Search for the cell housing the specified text and yield its (x, y) center coordinate. 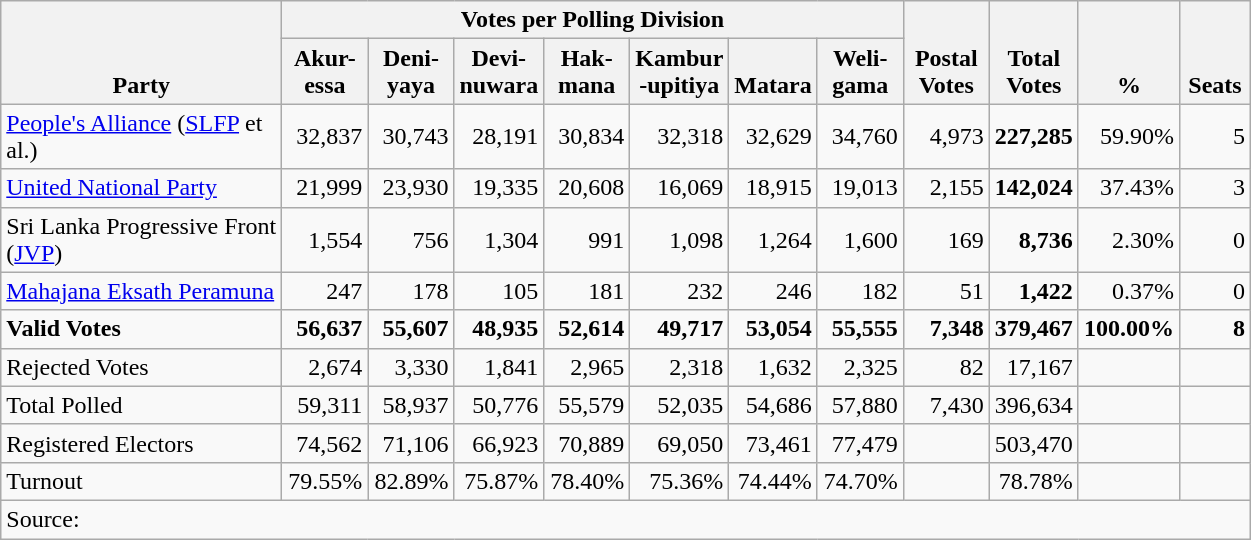
32,629 (773, 136)
Matara (773, 72)
1,600 (860, 240)
56,637 (325, 329)
55,579 (587, 405)
8 (1214, 329)
82 (946, 367)
32,318 (680, 136)
58,937 (411, 405)
991 (587, 240)
4,973 (946, 136)
1,304 (499, 240)
181 (587, 291)
People's Alliance (SLFP et al.) (142, 136)
7,430 (946, 405)
Total Votes (1034, 52)
Valid Votes (142, 329)
169 (946, 240)
57,880 (860, 405)
55,555 (860, 329)
Akur-essa (325, 72)
19,335 (499, 188)
Source: (626, 519)
20,608 (587, 188)
48,935 (499, 329)
18,915 (773, 188)
3 (1214, 188)
50,776 (499, 405)
105 (499, 291)
756 (411, 240)
Sri Lanka Progressive Front (JVP) (142, 240)
0.37% (1128, 291)
1,632 (773, 367)
246 (773, 291)
Votes per Polling Division (592, 20)
30,834 (587, 136)
51 (946, 291)
232 (680, 291)
28,191 (499, 136)
2,965 (587, 367)
Weli-gama (860, 72)
34,760 (860, 136)
71,106 (411, 443)
82.89% (411, 481)
78.40% (587, 481)
2.30% (1128, 240)
1,554 (325, 240)
49,717 (680, 329)
1,841 (499, 367)
37.43% (1128, 188)
79.55% (325, 481)
247 (325, 291)
8,736 (1034, 240)
30,743 (411, 136)
396,634 (1034, 405)
178 (411, 291)
182 (860, 291)
75.36% (680, 481)
3,330 (411, 367)
19,013 (860, 188)
United National Party (142, 188)
2,155 (946, 188)
Kambur-upitiya (680, 72)
2,674 (325, 367)
Registered Electors (142, 443)
227,285 (1034, 136)
Seats (1214, 52)
% (1128, 52)
52,614 (587, 329)
73,461 (773, 443)
Rejected Votes (142, 367)
1,098 (680, 240)
59.90% (1128, 136)
Total Polled (142, 405)
52,035 (680, 405)
70,889 (587, 443)
Deni-yaya (411, 72)
74.44% (773, 481)
100.00% (1128, 329)
17,167 (1034, 367)
75.87% (499, 481)
78.78% (1034, 481)
5 (1214, 136)
21,999 (325, 188)
55,607 (411, 329)
503,470 (1034, 443)
53,054 (773, 329)
PostalVotes (946, 52)
32,837 (325, 136)
54,686 (773, 405)
66,923 (499, 443)
2,318 (680, 367)
59,311 (325, 405)
Party (142, 52)
Hak-mana (587, 72)
77,479 (860, 443)
2,325 (860, 367)
1,422 (1034, 291)
1,264 (773, 240)
379,467 (1034, 329)
74.70% (860, 481)
16,069 (680, 188)
23,930 (411, 188)
7,348 (946, 329)
Devi-nuwara (499, 72)
Mahajana Eksath Peramuna (142, 291)
142,024 (1034, 188)
69,050 (680, 443)
74,562 (325, 443)
Turnout (142, 481)
